Return the [X, Y] coordinate for the center point of the cell that contains the specified text.  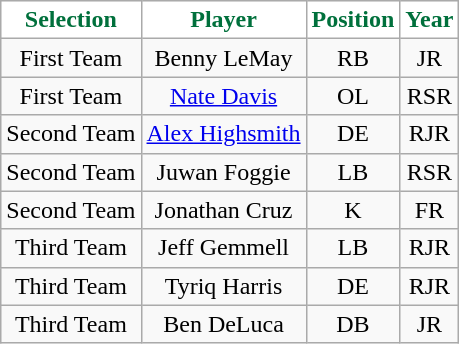
OL [353, 96]
Position [353, 20]
Selection [71, 20]
Ben DeLuca [224, 324]
Benny LeMay [224, 58]
FR [430, 210]
RB [353, 58]
DB [353, 324]
Nate Davis [224, 96]
Alex Highsmith [224, 134]
Juwan Foggie [224, 172]
Year [430, 20]
Tyriq Harris [224, 286]
Player [224, 20]
Jonathan Cruz [224, 210]
K [353, 210]
Jeff Gemmell [224, 248]
